Identify which cell holds the provided text, then report its [x, y] central coordinate. 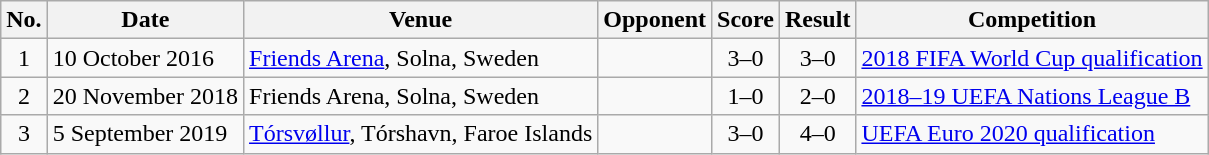
5 September 2019 [145, 134]
Competition [1032, 20]
10 October 2016 [145, 58]
Score [746, 20]
2–0 [818, 96]
2018 FIFA World Cup qualification [1032, 58]
20 November 2018 [145, 96]
2018–19 UEFA Nations League B [1032, 96]
1–0 [746, 96]
Tórsvøllur, Tórshavn, Faroe Islands [421, 134]
Opponent [655, 20]
4–0 [818, 134]
Date [145, 20]
1 [24, 58]
Result [818, 20]
Venue [421, 20]
No. [24, 20]
UEFA Euro 2020 qualification [1032, 134]
2 [24, 96]
3 [24, 134]
